Detect which cell encompasses the target text, then output its [x, y] center coordinate. 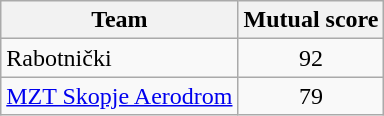
92 [311, 58]
Team [120, 20]
Mutual score [311, 20]
79 [311, 96]
Rabotnički [120, 58]
MZT Skopje Aerodrom [120, 96]
